For the text-containing cell, return its midpoint in [X, Y] coordinate format. 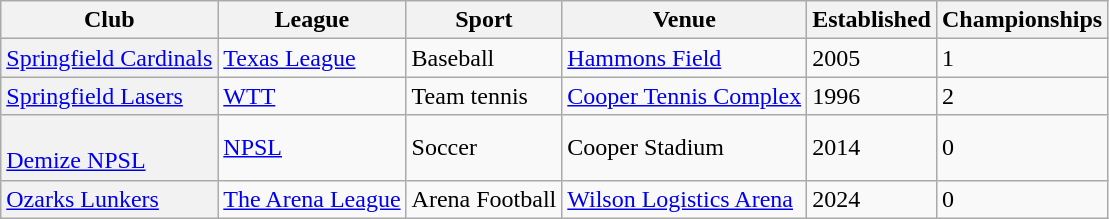
WTT [312, 96]
Springfield Lasers [110, 96]
1 [1022, 58]
Team tennis [484, 96]
Sport [484, 20]
1996 [872, 96]
The Arena League [312, 199]
Venue [684, 20]
2024 [872, 199]
Wilson Logistics Arena [684, 199]
NPSL [312, 148]
Demize NPSL [110, 148]
Baseball [484, 58]
Established [872, 20]
Ozarks Lunkers [110, 199]
Arena Football [484, 199]
Cooper Tennis Complex [684, 96]
Texas League [312, 58]
2 [1022, 96]
Cooper Stadium [684, 148]
Springfield Cardinals [110, 58]
Soccer [484, 148]
Club [110, 20]
League [312, 20]
2005 [872, 58]
Hammons Field [684, 58]
Championships [1022, 20]
2014 [872, 148]
